Return the [X, Y] coordinate for the center point of the cell that contains the specified text.  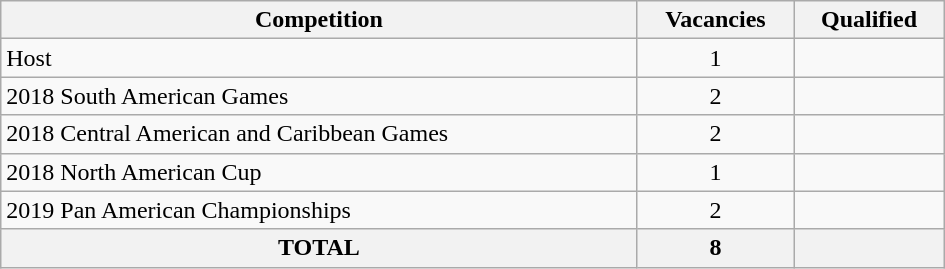
2018 North American Cup [319, 172]
2018 South American Games [319, 96]
Qualified [869, 20]
8 [716, 248]
2018 Central American and Caribbean Games [319, 134]
Host [319, 58]
Competition [319, 20]
Vacancies [716, 20]
2019 Pan American Championships [319, 210]
TOTAL [319, 248]
